Locate the cell with the specified text and output its (X, Y) center coordinate. 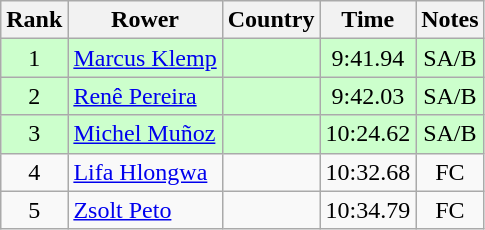
9:41.94 (368, 58)
Lifa Hlongwa (145, 172)
9:42.03 (368, 96)
2 (34, 96)
10:34.79 (368, 210)
Notes (450, 20)
Marcus Klemp (145, 58)
4 (34, 172)
Michel Muñoz (145, 134)
Time (368, 20)
10:24.62 (368, 134)
5 (34, 210)
1 (34, 58)
Zsolt Peto (145, 210)
Country (271, 20)
Rank (34, 20)
Rower (145, 20)
10:32.68 (368, 172)
Renê Pereira (145, 96)
3 (34, 134)
